Locate the cell with the specified text and output its [X, Y] center coordinate. 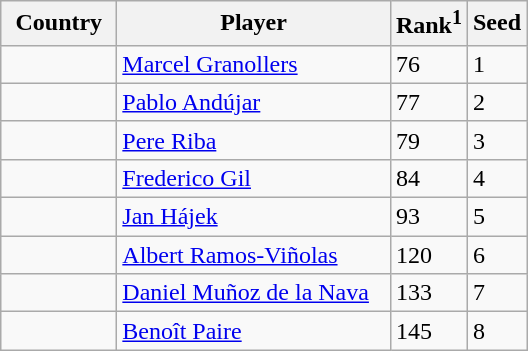
145 [428, 331]
Frederico Gil [254, 178]
Daniel Muñoz de la Nava [254, 293]
Benoît Paire [254, 331]
6 [496, 255]
79 [428, 140]
Country [59, 24]
Pere Riba [254, 140]
5 [496, 217]
Rank1 [428, 24]
Marcel Granollers [254, 64]
Pablo Andújar [254, 102]
3 [496, 140]
1 [496, 64]
4 [496, 178]
93 [428, 217]
133 [428, 293]
Player [254, 24]
7 [496, 293]
77 [428, 102]
8 [496, 331]
84 [428, 178]
2 [496, 102]
76 [428, 64]
Jan Hájek [254, 217]
Albert Ramos-Viñolas [254, 255]
Seed [496, 24]
120 [428, 255]
